For the text-containing cell, return its midpoint in [x, y] coordinate format. 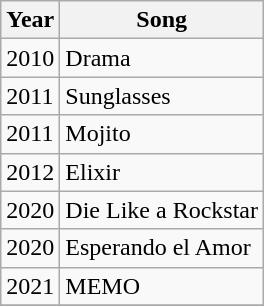
Mojito [162, 134]
Year [30, 20]
MEMO [162, 286]
Elixir [162, 172]
Die Like a Rockstar [162, 210]
Esperando el Amor [162, 248]
Sunglasses [162, 96]
Song [162, 20]
Drama [162, 58]
2012 [30, 172]
2021 [30, 286]
2010 [30, 58]
